Determine the [X, Y] coordinate at the center of the cell enclosing the given text.  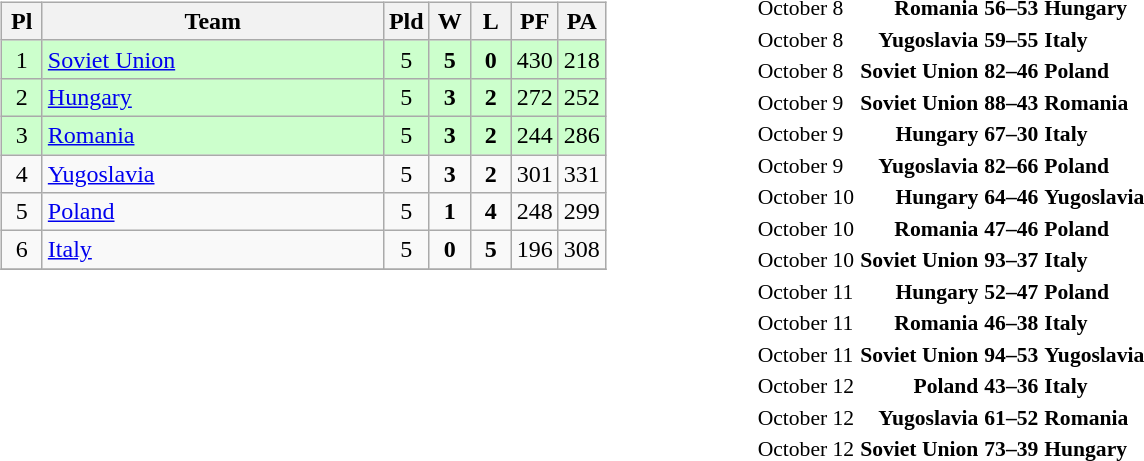
47–46 [1012, 228]
64–46 [1012, 197]
88–43 [1012, 102]
43–36 [1012, 386]
59–55 [1012, 39]
248 [534, 212]
252 [582, 97]
299 [582, 212]
6 [22, 250]
L [490, 21]
331 [582, 173]
82–66 [1012, 165]
218 [582, 59]
PA [582, 21]
244 [534, 135]
67–30 [1012, 134]
Pld [406, 21]
196 [534, 250]
286 [582, 135]
46–38 [1012, 323]
61–52 [1012, 417]
52–47 [1012, 291]
93–37 [1012, 260]
Italy [212, 250]
Team [212, 21]
94–53 [1012, 354]
272 [534, 97]
301 [534, 173]
W [450, 21]
308 [582, 250]
Pl [22, 21]
PF [534, 21]
430 [534, 59]
82–46 [1012, 71]
